Extract the [X, Y] coordinate from the center of the cell holding the provided text.  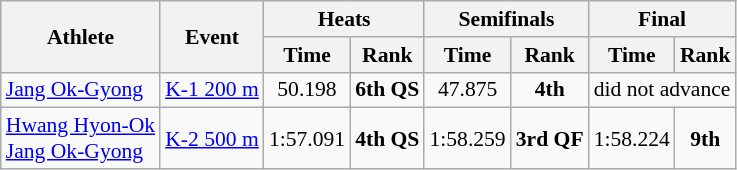
4th [550, 90]
Semifinals [506, 19]
47.875 [467, 90]
K-2 500 m [212, 138]
Hwang Hyon-OkJang Ok-Gyong [80, 138]
Heats [344, 19]
did not advance [662, 90]
4th QS [387, 138]
1:58.259 [467, 138]
Athlete [80, 36]
6th QS [387, 90]
1:58.224 [632, 138]
9th [706, 138]
50.198 [307, 90]
Final [662, 19]
Event [212, 36]
3rd QF [550, 138]
K-1 200 m [212, 90]
1:57.091 [307, 138]
Jang Ok-Gyong [80, 90]
